Search for the cell housing the specified text and yield its (X, Y) center coordinate. 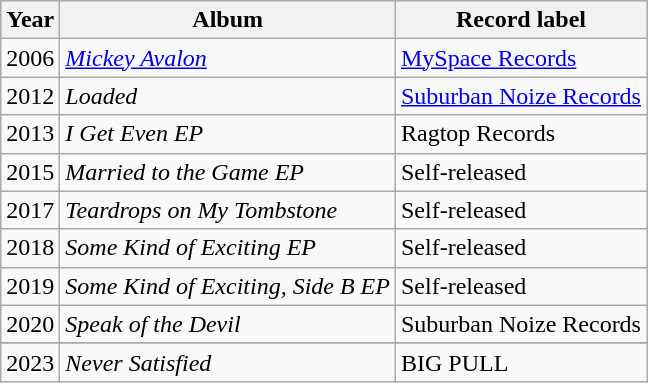
Year (30, 20)
2018 (30, 248)
BIG PULL (520, 362)
Some Kind of Exciting EP (228, 248)
Loaded (228, 96)
2013 (30, 134)
Record label (520, 20)
2020 (30, 324)
Teardrops on My Tombstone (228, 210)
Album (228, 20)
MySpace Records (520, 58)
2023 (30, 362)
Married to the Game EP (228, 172)
I Get Even EP (228, 134)
Ragtop Records (520, 134)
Some Kind of Exciting, Side B EP (228, 286)
2015 (30, 172)
Never Satisfied (228, 362)
2012 (30, 96)
Speak of the Devil (228, 324)
2017 (30, 210)
2019 (30, 286)
Mickey Avalon (228, 58)
2006 (30, 58)
